Find where the given text appears and provide that cell's center as (X, Y) coordinate. 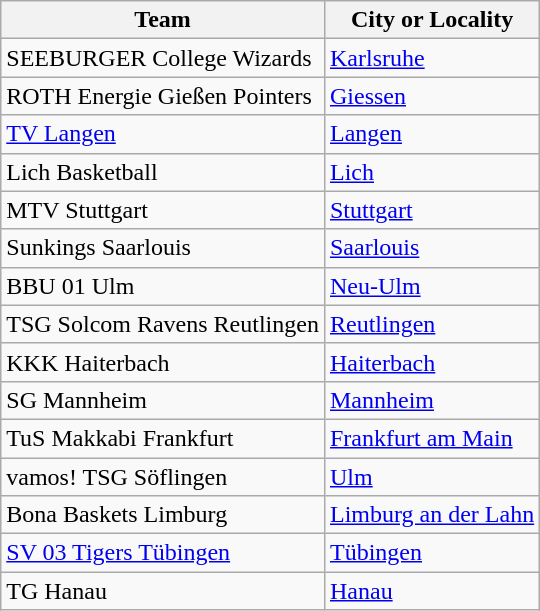
Giessen (432, 96)
Haiterbach (432, 362)
Ulm (432, 477)
Frankfurt am Main (432, 438)
Bona Baskets Limburg (163, 515)
MTV Stuttgart (163, 210)
Limburg an der Lahn (432, 515)
Tübingen (432, 553)
SV 03 Tigers Tübingen (163, 553)
vamos! TSG Söflingen (163, 477)
Langen (432, 134)
Lich (432, 172)
Hanau (432, 591)
Team (163, 20)
BBU 01 Ulm (163, 286)
ROTH Energie Gießen Pointers (163, 96)
KKK Haiterbach (163, 362)
Neu-Ulm (432, 286)
SG Mannheim (163, 400)
Sunkings Saarlouis (163, 248)
Saarlouis (432, 248)
SEEBURGER College Wizards (163, 58)
Lich Basketball (163, 172)
TV Langen (163, 134)
Karlsruhe (432, 58)
TuS Makkabi Frankfurt (163, 438)
Mannheim (432, 400)
Stuttgart (432, 210)
TSG Solcom Ravens Reutlingen (163, 324)
Reutlingen (432, 324)
TG Hanau (163, 591)
City or Locality (432, 20)
